Capture the cell that displays the provided text and extract its (X, Y) central coordinate. 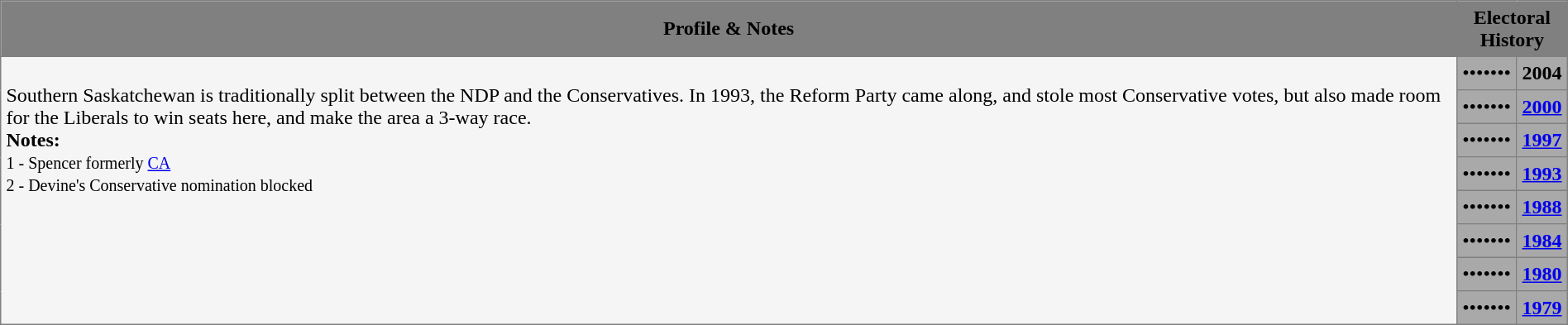
1984 (1542, 241)
Electoral History (1512, 29)
1993 (1542, 174)
1980 (1542, 274)
1988 (1542, 207)
2004 (1542, 73)
1979 (1542, 308)
Profile & Notes (729, 29)
2000 (1542, 107)
1997 (1542, 140)
